Provide the (X, Y) coordinate of the cell's center where the given text is located.  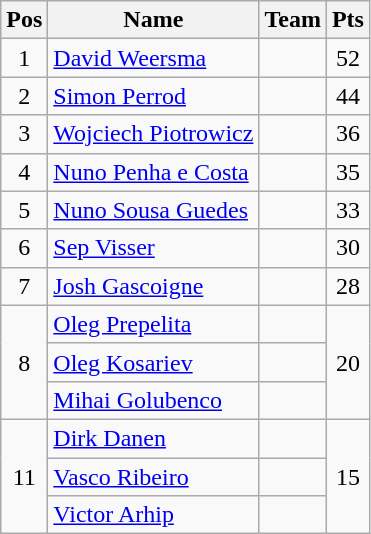
Wojciech Piotrowicz (154, 134)
28 (348, 286)
3 (24, 134)
Victor Arhip (154, 515)
Team (293, 20)
Nuno Penha e Costa (154, 172)
4 (24, 172)
6 (24, 248)
1 (24, 58)
Nuno Sousa Guedes (154, 210)
David Weersma (154, 58)
36 (348, 134)
Pts (348, 20)
Dirk Danen (154, 438)
Oleg Kosariev (154, 362)
Simon Perrod (154, 96)
Pos (24, 20)
35 (348, 172)
30 (348, 248)
2 (24, 96)
5 (24, 210)
15 (348, 476)
52 (348, 58)
8 (24, 362)
11 (24, 476)
Josh Gascoigne (154, 286)
Name (154, 20)
Vasco Ribeiro (154, 477)
Mihai Golubenco (154, 400)
33 (348, 210)
Oleg Prepelita (154, 324)
Sep Visser (154, 248)
7 (24, 286)
44 (348, 96)
20 (348, 362)
